For the text-containing cell, return its midpoint in [X, Y] coordinate format. 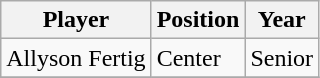
Senior [282, 58]
Position [198, 20]
Year [282, 20]
Center [198, 58]
Allyson Fertig [76, 58]
Player [76, 20]
